Locate the cell with the specified text and output its (X, Y) center coordinate. 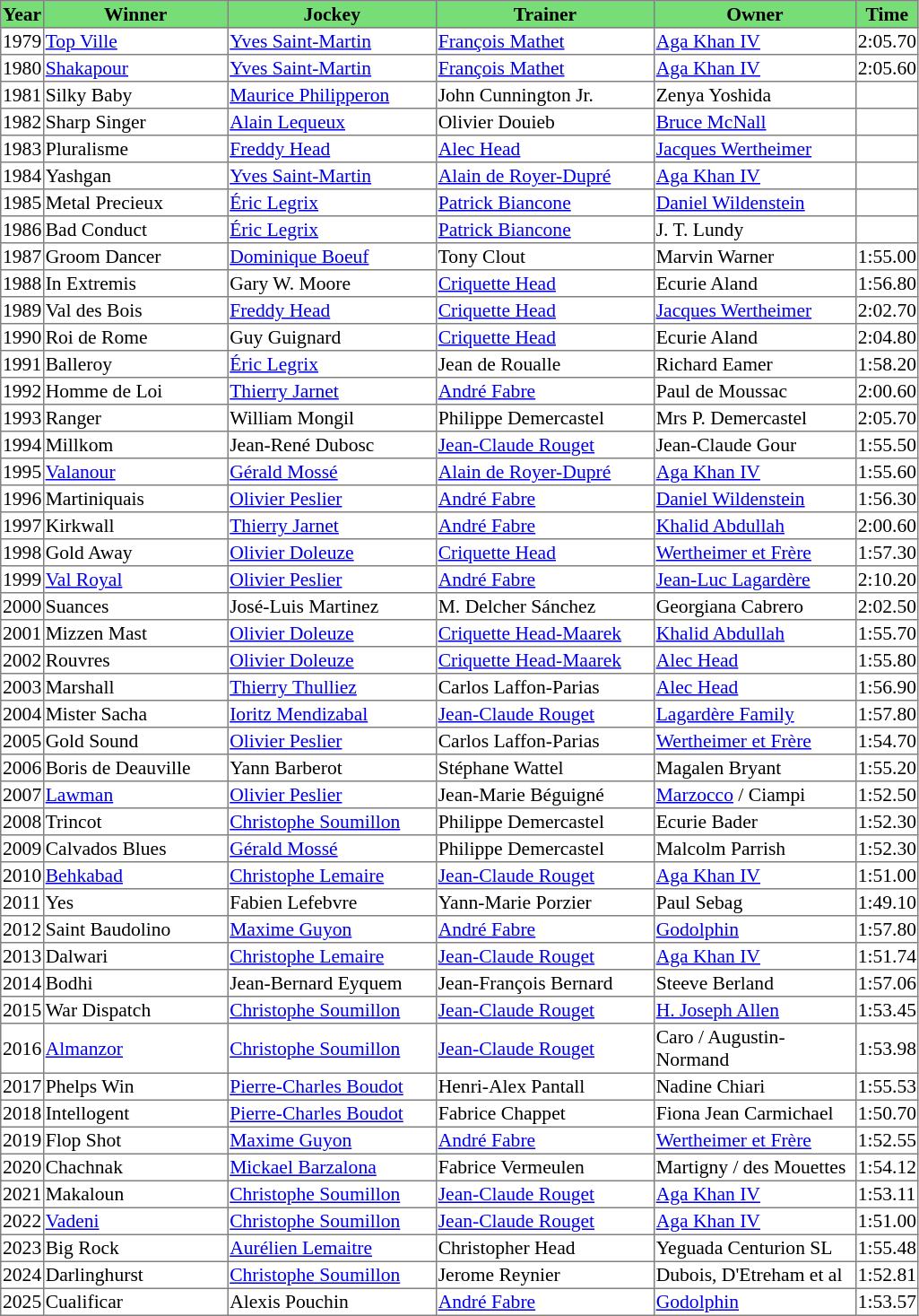
2015 (22, 1010)
2006 (22, 768)
2018 (22, 1113)
Val des Bois (135, 310)
1992 (22, 391)
1:55.80 (887, 660)
Kirkwall (135, 526)
Year (22, 14)
William Mongil (332, 418)
Vadeni (135, 1221)
1:52.55 (887, 1140)
1:55.00 (887, 257)
Dubois, D'Etreham et al (755, 1275)
1:51.74 (887, 956)
1:54.12 (887, 1167)
2:10.20 (887, 580)
2:05.60 (887, 68)
2020 (22, 1167)
Almanzor (135, 1049)
Christopher Head (545, 1248)
Yann Barberot (332, 768)
Mrs P. Demercastel (755, 418)
Owner (755, 14)
2:04.80 (887, 337)
Roi de Rome (135, 337)
1986 (22, 230)
2:02.50 (887, 606)
2001 (22, 633)
Makaloun (135, 1194)
1988 (22, 283)
1995 (22, 472)
2000 (22, 606)
1994 (22, 445)
Behkabad (135, 876)
Stéphane Wattel (545, 768)
H. Joseph Allen (755, 1010)
1989 (22, 310)
1:53.98 (887, 1049)
Ecurie Bader (755, 822)
2023 (22, 1248)
1985 (22, 203)
Paul de Moussac (755, 391)
Yes (135, 902)
Big Rock (135, 1248)
2025 (22, 1302)
Cualificar (135, 1302)
Jean-François Bernard (545, 983)
1991 (22, 364)
2010 (22, 876)
2024 (22, 1275)
2004 (22, 714)
Winner (135, 14)
Val Royal (135, 580)
M. Delcher Sánchez (545, 606)
2007 (22, 795)
Paul Sebag (755, 902)
1981 (22, 95)
Alexis Pouchin (332, 1302)
1997 (22, 526)
Saint Baudolino (135, 929)
Suances (135, 606)
Henri-Alex Pantall (545, 1086)
Chachnak (135, 1167)
Mickael Barzalona (332, 1167)
1:50.70 (887, 1113)
2013 (22, 956)
1:55.48 (887, 1248)
2009 (22, 849)
Balleroy (135, 364)
Maurice Philipperon (332, 95)
Dalwari (135, 956)
1998 (22, 553)
Steeve Berland (755, 983)
Marvin Warner (755, 257)
Guy Guignard (332, 337)
Malcolm Parrish (755, 849)
Pluralisme (135, 149)
Jean de Roualle (545, 364)
Zenya Yoshida (755, 95)
1:55.70 (887, 633)
Jean-Luc Lagardère (755, 580)
Martiniquais (135, 499)
John Cunnington Jr. (545, 95)
Lagardère Family (755, 714)
Alain Lequeux (332, 122)
1:55.53 (887, 1086)
Gold Sound (135, 741)
1:49.10 (887, 902)
1996 (22, 499)
Mizzen Mast (135, 633)
Yashgan (135, 176)
Jean-René Dubosc (332, 445)
2011 (22, 902)
Lawman (135, 795)
Sharp Singer (135, 122)
1:53.57 (887, 1302)
Millkom (135, 445)
2002 (22, 660)
Jockey (332, 14)
2017 (22, 1086)
2019 (22, 1140)
Boris de Deauville (135, 768)
Ioritz Mendizabal (332, 714)
1:55.60 (887, 472)
José-Luis Martinez (332, 606)
Groom Dancer (135, 257)
Ranger (135, 418)
1982 (22, 122)
Bruce McNall (755, 122)
1:52.50 (887, 795)
2005 (22, 741)
1990 (22, 337)
Trincot (135, 822)
1999 (22, 580)
2021 (22, 1194)
1:56.80 (887, 283)
2016 (22, 1049)
Marshall (135, 687)
2014 (22, 983)
Valanour (135, 472)
1980 (22, 68)
In Extremis (135, 283)
Nadine Chiari (755, 1086)
Marzocco / Ciampi (755, 795)
Shakapour (135, 68)
2003 (22, 687)
Gold Away (135, 553)
Richard Eamer (755, 364)
2012 (22, 929)
Time (887, 14)
1:56.90 (887, 687)
1984 (22, 176)
Calvados Blues (135, 849)
Tony Clout (545, 257)
2008 (22, 822)
Mister Sacha (135, 714)
Jean-Marie Béguigné (545, 795)
1983 (22, 149)
War Dispatch (135, 1010)
1:53.45 (887, 1010)
Silky Baby (135, 95)
1987 (22, 257)
2:02.70 (887, 310)
1:57.06 (887, 983)
Yeguada Centurion SL (755, 1248)
1:57.30 (887, 553)
1:52.81 (887, 1275)
Georgiana Cabrero (755, 606)
Trainer (545, 14)
Jean-Claude Gour (755, 445)
Intellogent (135, 1113)
Caro / Augustin-Normand (755, 1049)
Flop Shot (135, 1140)
Fabrice Chappet (545, 1113)
Aurélien Lemaitre (332, 1248)
1:58.20 (887, 364)
Yann-Marie Porzier (545, 902)
Jerome Reynier (545, 1275)
1993 (22, 418)
1:54.70 (887, 741)
Magalen Bryant (755, 768)
Homme de Loi (135, 391)
Metal Precieux (135, 203)
Fabrice Vermeulen (545, 1167)
Fabien Lefebvre (332, 902)
Olivier Douieb (545, 122)
Rouvres (135, 660)
Martigny / des Mouettes (755, 1167)
Gary W. Moore (332, 283)
Darlinghurst (135, 1275)
Jean-Bernard Eyquem (332, 983)
Thierry Thulliez (332, 687)
Fiona Jean Carmichael (755, 1113)
Dominique Boeuf (332, 257)
Bodhi (135, 983)
1:55.20 (887, 768)
2022 (22, 1221)
1:55.50 (887, 445)
Phelps Win (135, 1086)
J. T. Lundy (755, 230)
1:56.30 (887, 499)
1:53.11 (887, 1194)
1979 (22, 41)
Top Ville (135, 41)
Bad Conduct (135, 230)
